Provide the [X, Y] coordinate of the cell's center where the given text is located.  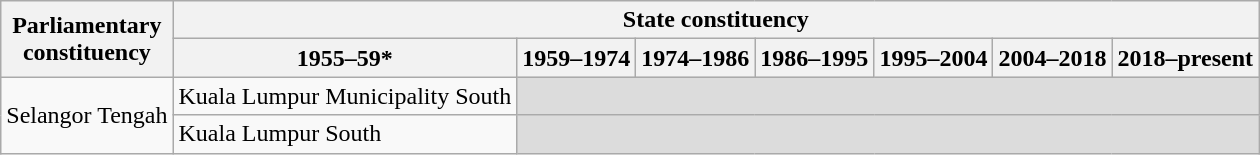
Selangor Tengah [87, 115]
1995–2004 [934, 58]
1974–1986 [696, 58]
State constituency [716, 20]
2004–2018 [1052, 58]
2018–present [1186, 58]
Kuala Lumpur South [345, 134]
Parliamentaryconstituency [87, 39]
1959–1974 [576, 58]
Kuala Lumpur Municipality South [345, 96]
1986–1995 [814, 58]
1955–59* [345, 58]
